Return (x, y) of the center of cell containing provided text 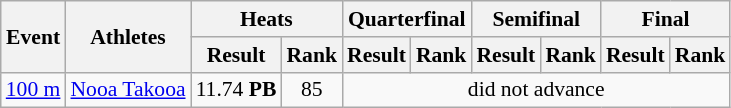
Nooa Takooa (128, 90)
85 (312, 90)
Heats (266, 19)
Athletes (128, 36)
Final (666, 19)
Quarterfinal (406, 19)
Event (34, 36)
Semifinal (536, 19)
100 m (34, 90)
did not advance (536, 90)
11.74 PB (236, 90)
